Locate the cell with the specified text and output its [X, Y] center coordinate. 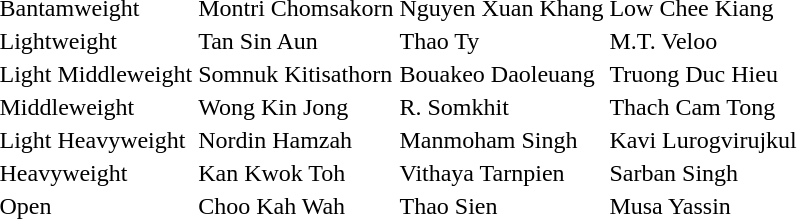
Vithaya Tarnpien [502, 173]
Tan Sin Aun [296, 41]
Manmoham Singh [502, 140]
Bouakeo Daoleuang [502, 74]
Kan Kwok Toh [296, 173]
Nordin Hamzah [296, 140]
Somnuk Kitisathorn [296, 74]
R. Somkhit [502, 107]
Thao Ty [502, 41]
Wong Kin Jong [296, 107]
